Output the (x, y) coordinate of the center of the cell containing the given text.  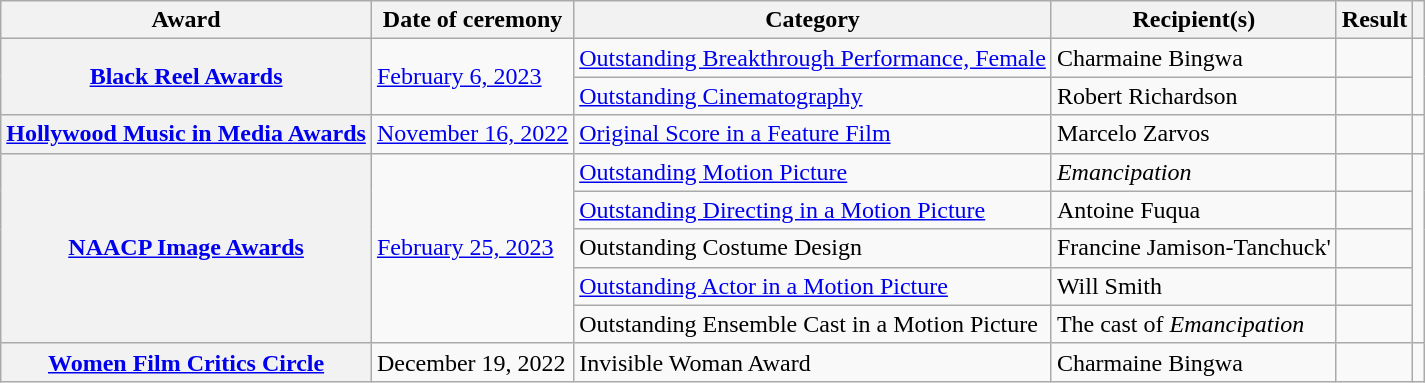
Antoine Fuqua (1194, 210)
Invisible Woman Award (813, 362)
Emancipation (1194, 172)
November 16, 2022 (472, 134)
Women Film Critics Circle (186, 362)
Original Score in a Feature Film (813, 134)
Hollywood Music in Media Awards (186, 134)
Marcelo Zarvos (1194, 134)
Will Smith (1194, 286)
December 19, 2022 (472, 362)
Recipient(s) (1194, 20)
Award (186, 20)
Francine Jamison-Tanchuck' (1194, 248)
Outstanding Cinematography (813, 96)
February 6, 2023 (472, 77)
Outstanding Ensemble Cast in a Motion Picture (813, 324)
Robert Richardson (1194, 96)
NAACP Image Awards (186, 248)
Category (813, 20)
The cast of Emancipation (1194, 324)
Outstanding Directing in a Motion Picture (813, 210)
Result (1374, 20)
Outstanding Breakthrough Performance, Female (813, 58)
Date of ceremony (472, 20)
Outstanding Actor in a Motion Picture (813, 286)
February 25, 2023 (472, 248)
Black Reel Awards (186, 77)
Outstanding Motion Picture (813, 172)
Outstanding Costume Design (813, 248)
